Detect which cell encompasses the target text, then output its (x, y) center coordinate. 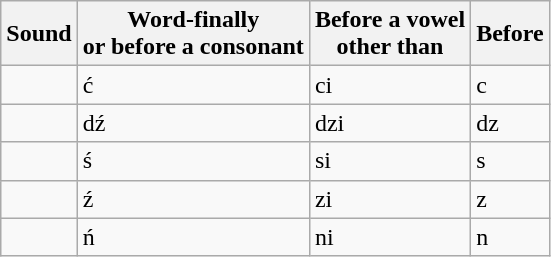
zi (390, 199)
z (510, 199)
s (510, 161)
ń (193, 237)
ś (193, 161)
n (510, 237)
Before a vowel other than (390, 34)
dź (193, 123)
Word-finally or before a consonant (193, 34)
Sound (39, 34)
Before (510, 34)
ć (193, 85)
ni (390, 237)
dz (510, 123)
ci (390, 85)
dzi (390, 123)
c (510, 85)
ź (193, 199)
si (390, 161)
